Scan for the cell matching the given text and deliver its (x, y) coordinate at center. 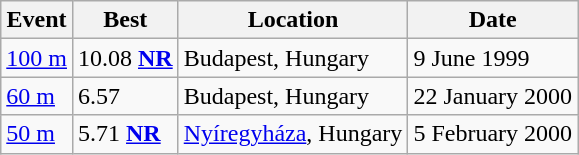
6.57 (125, 96)
100 m (37, 58)
5.71 NR (125, 134)
22 January 2000 (493, 96)
Date (493, 20)
10.08 NR (125, 58)
9 June 1999 (493, 58)
Nyíregyháza, Hungary (293, 134)
5 February 2000 (493, 134)
50 m (37, 134)
Location (293, 20)
60 m (37, 96)
Best (125, 20)
Event (37, 20)
